From the cell containing the given text, extract its center point as (X, Y) coordinate. 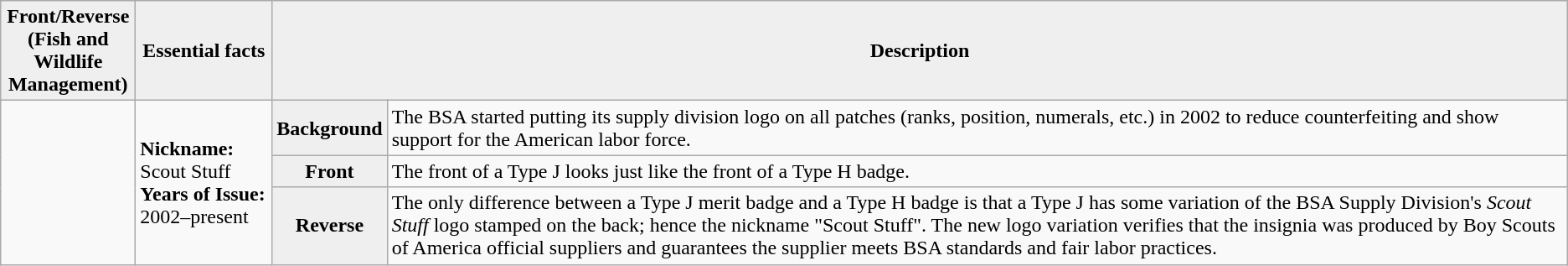
Reverse (330, 226)
Essential facts (204, 50)
Nickname: Scout Stuff Years of Issue: 2002–present (204, 183)
Front/Reverse(Fish and Wildlife Management) (69, 50)
Background (330, 128)
Description (920, 50)
Front (330, 171)
The front of a Type J looks just like the front of a Type H badge. (977, 171)
